Output the (x, y) coordinate of the center of the cell containing the given text.  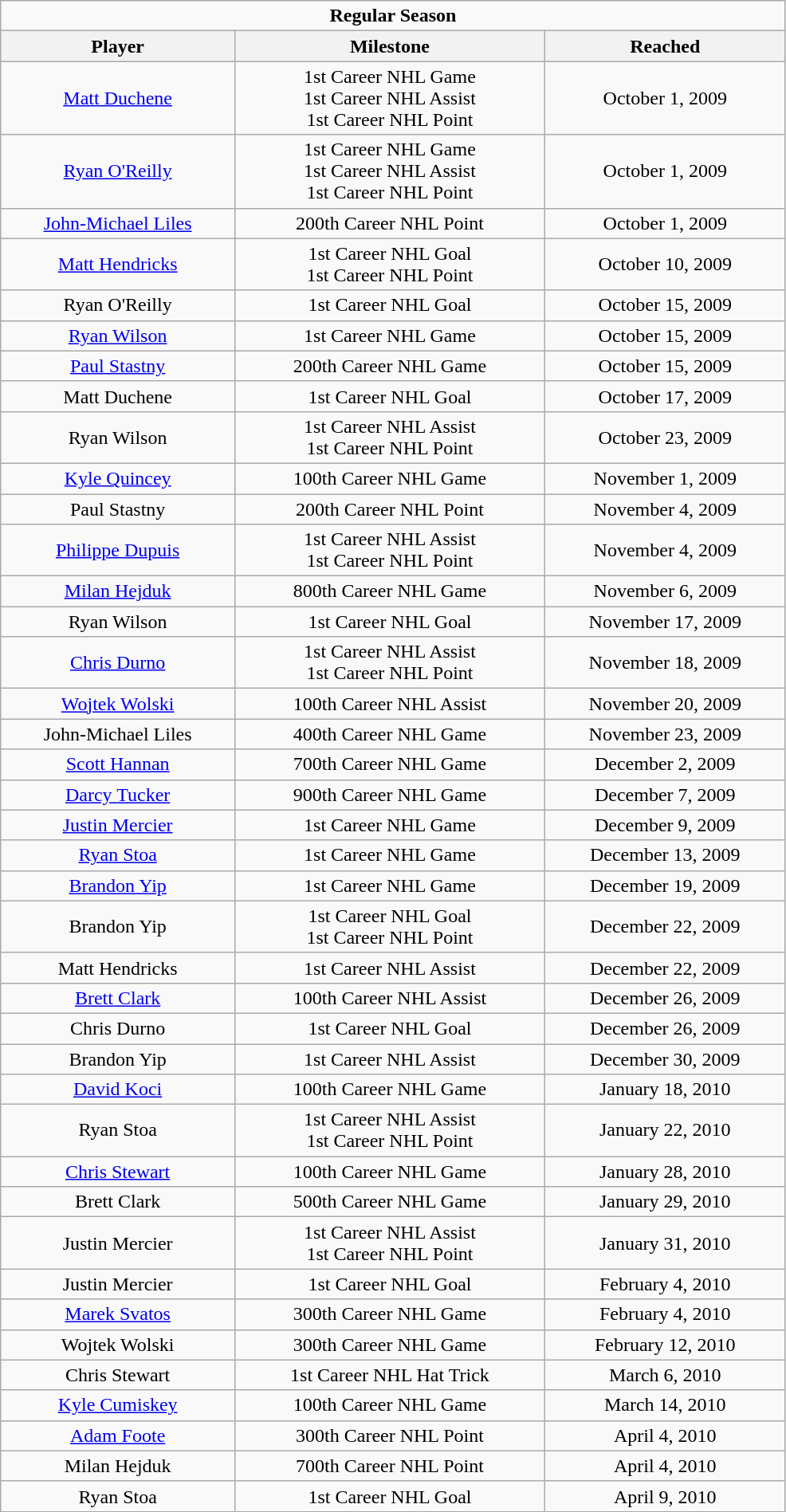
Milestone (391, 46)
Kyle Cumiskey (118, 1405)
January 31, 2010 (665, 1243)
October 17, 2009 (665, 396)
November 18, 2009 (665, 663)
December 7, 2009 (665, 795)
January 22, 2010 (665, 1130)
November 1, 2009 (665, 478)
Scott Hannan (118, 764)
October 10, 2009 (665, 265)
1st Career NHL Hat Trick (391, 1375)
Marek Svatos (118, 1314)
April 9, 2010 (665, 1496)
Philippe Dupuis (118, 550)
December 2, 2009 (665, 764)
January 18, 2010 (665, 1090)
November 20, 2009 (665, 704)
January 29, 2010 (665, 1202)
January 28, 2010 (665, 1172)
300th Career NHL Point (391, 1435)
November 6, 2009 (665, 591)
Kyle Quincey (118, 478)
David Koci (118, 1090)
Regular Season (393, 16)
200th Career NHL Game (391, 366)
400th Career NHL Game (391, 734)
700th Career NHL Game (391, 764)
Darcy Tucker (118, 795)
November 17, 2009 (665, 622)
Adam Foote (118, 1435)
December 30, 2009 (665, 1059)
February 12, 2010 (665, 1345)
March 14, 2010 (665, 1405)
November 23, 2009 (665, 734)
December 9, 2009 (665, 825)
900th Career NHL Game (391, 795)
October 23, 2009 (665, 437)
500th Career NHL Game (391, 1202)
700th Career NHL Point (391, 1466)
Reached (665, 46)
Player (118, 46)
800th Career NHL Game (391, 591)
December 13, 2009 (665, 855)
December 19, 2009 (665, 886)
March 6, 2010 (665, 1375)
